Scan for the cell matching the given text and deliver its [x, y] coordinate at center. 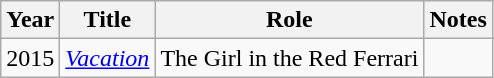
Role [290, 20]
Title [108, 20]
Vacation [108, 58]
Notes [458, 20]
Year [30, 20]
2015 [30, 58]
The Girl in the Red Ferrari [290, 58]
